For the text-containing cell, return its midpoint in (x, y) coordinate format. 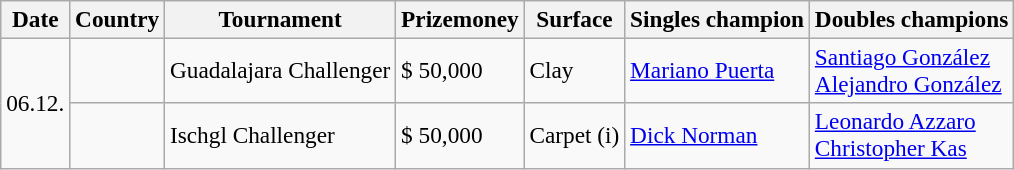
Surface (574, 19)
Leonardo Azzaro Christopher Kas (911, 136)
Doubles champions (911, 19)
Dick Norman (718, 136)
Tournament (280, 19)
Mariano Puerta (718, 70)
Country (118, 19)
Ischgl Challenger (280, 136)
Santiago González Alejandro González (911, 70)
Clay (574, 70)
Carpet (i) (574, 136)
06.12. (36, 103)
Date (36, 19)
Singles champion (718, 19)
Prizemoney (460, 19)
Guadalajara Challenger (280, 70)
